For the text-containing cell, return its midpoint in (x, y) coordinate format. 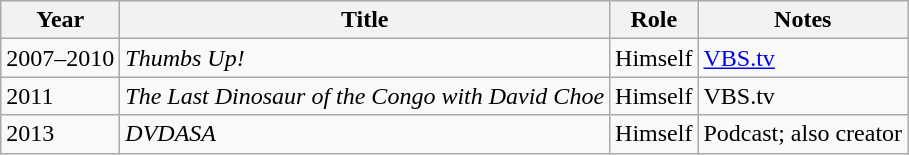
Title (365, 20)
Notes (803, 20)
The Last Dinosaur of the Congo with David Choe (365, 96)
2011 (60, 96)
2007–2010 (60, 58)
Year (60, 20)
Thumbs Up! (365, 58)
2013 (60, 134)
Podcast; also creator (803, 134)
DVDASA (365, 134)
Role (654, 20)
